Detect which cell encompasses the target text, then output its [X, Y] center coordinate. 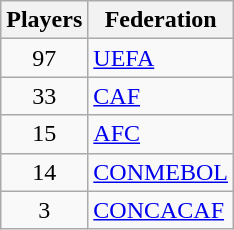
33 [44, 96]
97 [44, 58]
3 [44, 210]
14 [44, 172]
15 [44, 134]
CONMEBOL [161, 172]
UEFA [161, 58]
CAF [161, 96]
AFC [161, 134]
Players [44, 20]
CONCACAF [161, 210]
Federation [161, 20]
